Return the (x, y) coordinate for the center point of the cell that contains the specified text.  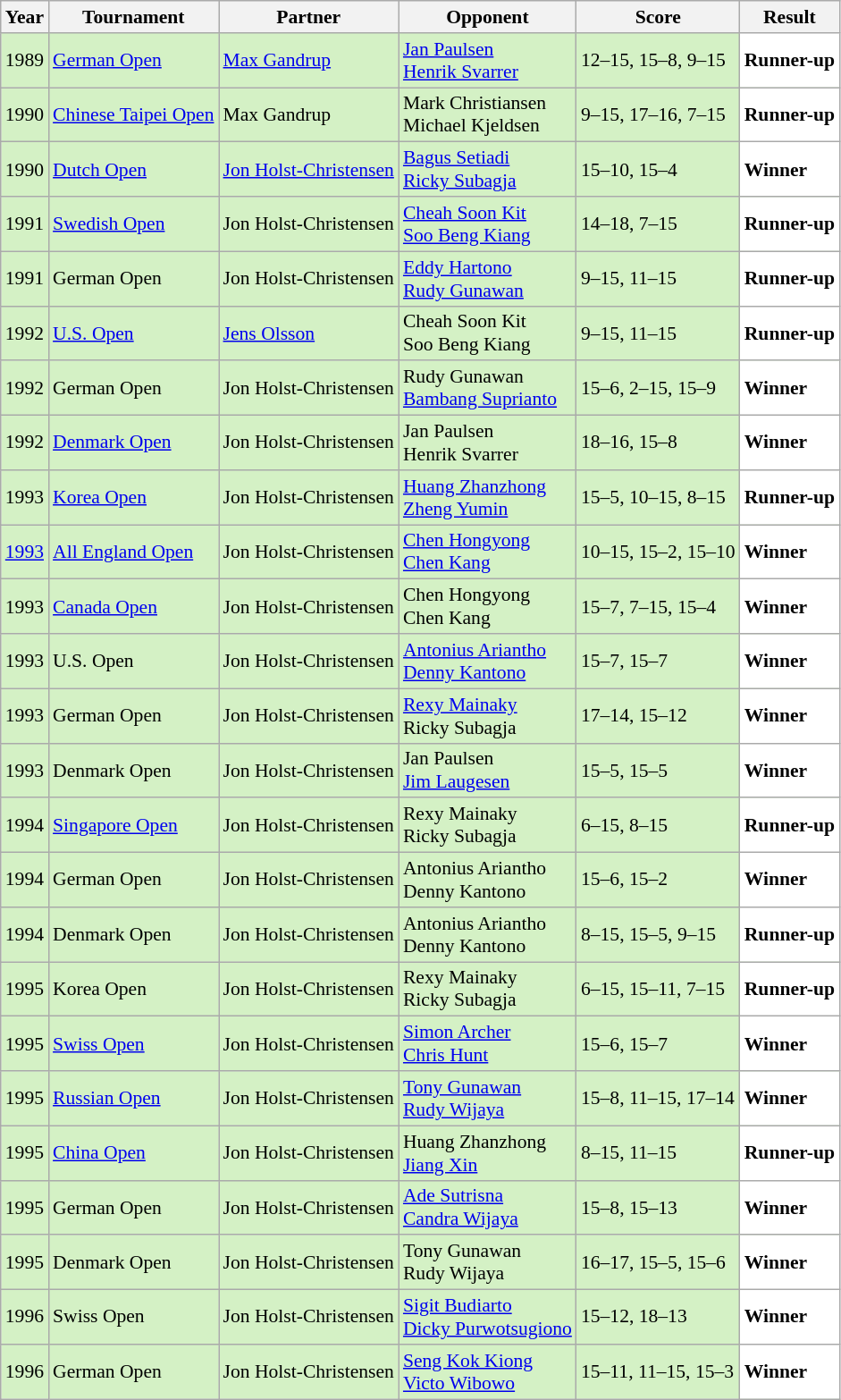
6–15, 8–15 (658, 826)
8–15, 11–15 (658, 1153)
All England Open (133, 552)
15–12, 18–13 (658, 1318)
Chinese Taipei Open (133, 114)
15–5, 10–15, 8–15 (658, 497)
Tournament (133, 17)
Dutch Open (133, 170)
10–15, 15–2, 15–10 (658, 552)
15–10, 15–4 (658, 170)
1989 (25, 61)
Result (790, 17)
8–15, 15–5, 9–15 (658, 935)
15–8, 11–15, 17–14 (658, 1098)
12–15, 15–8, 9–15 (658, 61)
Opponent (488, 17)
Seng Kok Kiong Victo Wibowo (488, 1371)
Singapore Open (133, 826)
Mark Christiansen Michael Kjeldsen (488, 114)
Huang Zhanzhong Jiang Xin (488, 1153)
Year (25, 17)
Ade Sutrisna Candra Wijaya (488, 1207)
16–17, 15–5, 15–6 (658, 1262)
Score (658, 17)
15–7, 7–15, 15–4 (658, 606)
Partner (307, 17)
Eddy Hartono Rudy Gunawan (488, 279)
Swedish Open (133, 223)
15–6, 2–15, 15–9 (658, 388)
Jan Paulsen Jim Laugesen (488, 771)
China Open (133, 1153)
15–7, 15–7 (658, 662)
17–14, 15–12 (658, 715)
15–6, 15–7 (658, 1044)
14–18, 7–15 (658, 223)
15–8, 15–13 (658, 1207)
Canada Open (133, 606)
Jens Olsson (307, 333)
15–6, 15–2 (658, 880)
Simon Archer Chris Hunt (488, 1044)
Rudy Gunawan Bambang Suprianto (488, 388)
6–15, 15–11, 7–15 (658, 989)
9–15, 17–16, 7–15 (658, 114)
15–11, 11–15, 15–3 (658, 1371)
18–16, 15–8 (658, 443)
Bagus Setiadi Ricky Subagja (488, 170)
15–5, 15–5 (658, 771)
Russian Open (133, 1098)
Huang Zhanzhong Zheng Yumin (488, 497)
Sigit Budiarto Dicky Purwotsugiono (488, 1318)
